Provide the (x, y) coordinate of the cell's center where the given text is located.  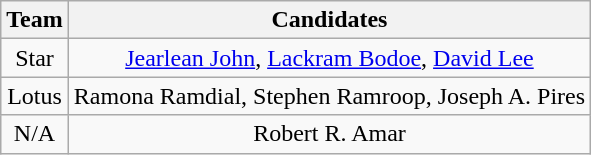
Candidates (329, 20)
Team (35, 20)
N/A (35, 134)
Robert R. Amar (329, 134)
Star (35, 58)
Ramona Ramdial, Stephen Ramroop, Joseph A. Pires (329, 96)
Lotus (35, 96)
Jearlean John, Lackram Bodoe, David Lee (329, 58)
